Provide the [x, y] coordinate of the cell's center where the given text is located.  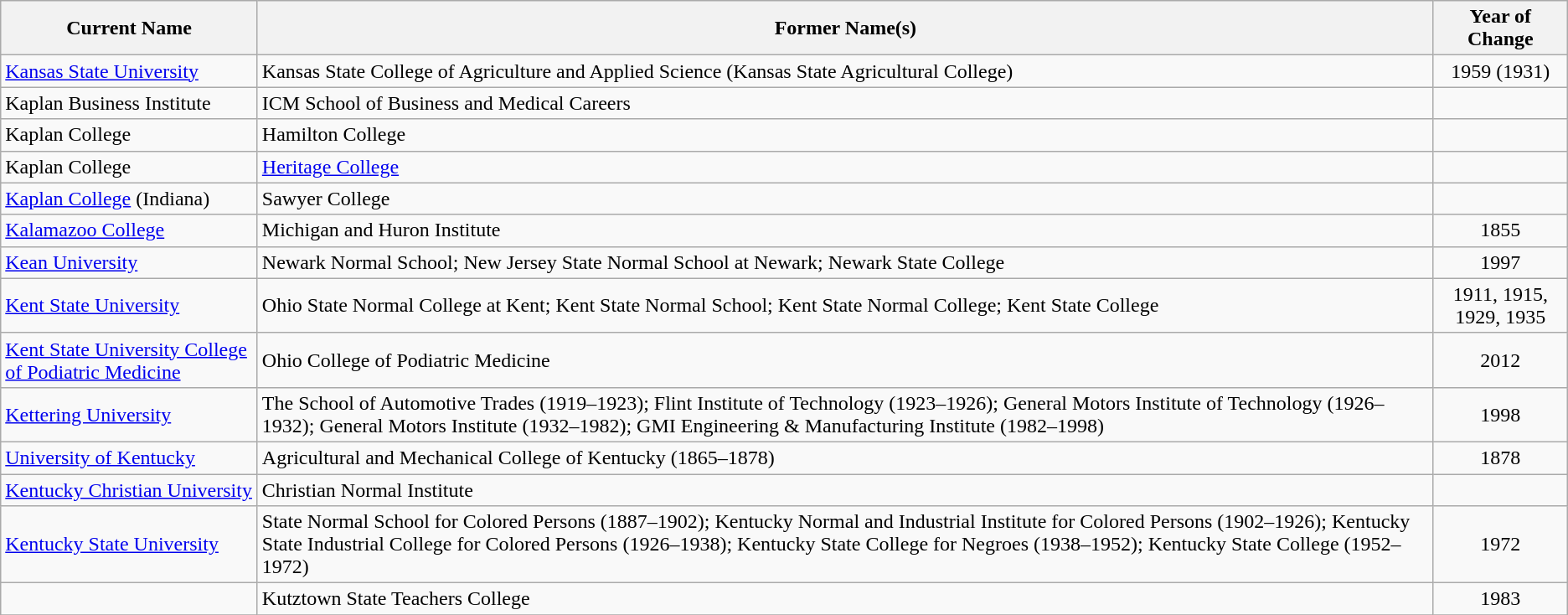
Kent State University College of Podiatric Medicine [129, 360]
1997 [1500, 262]
Kettering University [129, 414]
1911, 1915, 1929, 1935 [1500, 305]
Kentucky Christian University [129, 490]
Hamilton College [845, 135]
Kentucky State University [129, 545]
Christian Normal Institute [845, 490]
Kent State University [129, 305]
2012 [1500, 360]
Newark Normal School; New Jersey State Normal School at Newark; Newark State College [845, 262]
Kaplan Business Institute [129, 103]
ICM School of Business and Medical Careers [845, 103]
1878 [1500, 457]
University of Kentucky [129, 457]
Kaplan College (Indiana) [129, 199]
Michigan and Huron Institute [845, 230]
Year of Change [1500, 28]
1972 [1500, 545]
Current Name [129, 28]
Kansas State College of Agriculture and Applied Science (Kansas State Agricultural College) [845, 71]
Kean University [129, 262]
1998 [1500, 414]
Ohio College of Podiatric Medicine [845, 360]
Kalamazoo College [129, 230]
Kansas State University [129, 71]
Former Name(s) [845, 28]
Kutztown State Teachers College [845, 599]
Sawyer College [845, 199]
Heritage College [845, 167]
1855 [1500, 230]
1959 (1931) [1500, 71]
1983 [1500, 599]
Ohio State Normal College at Kent; Kent State Normal School; Kent State Normal College; Kent State College [845, 305]
Agricultural and Mechanical College of Kentucky (1865–1878) [845, 457]
